Capture the cell that displays the provided text and extract its [x, y] central coordinate. 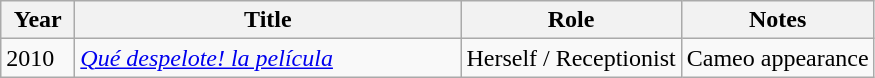
Qué despelote! la película [268, 58]
Notes [778, 20]
Role [571, 20]
Herself / Receptionist [571, 58]
2010 [38, 58]
Year [38, 20]
Cameo appearance [778, 58]
Title [268, 20]
